Capture the cell that displays the provided text and extract its [x, y] central coordinate. 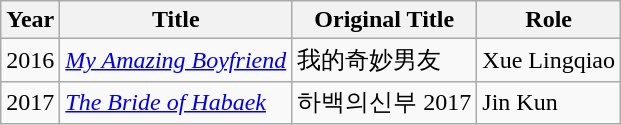
Title [176, 20]
Role [549, 20]
하백의신부 2017 [384, 102]
2017 [30, 102]
我的奇妙男友 [384, 60]
Xue Lingqiao [549, 60]
2016 [30, 60]
The Bride of Habaek [176, 102]
Year [30, 20]
Original Title [384, 20]
My Amazing Boyfriend [176, 60]
Jin Kun [549, 102]
